Output the [x, y] coordinate of the center of the cell containing the given text.  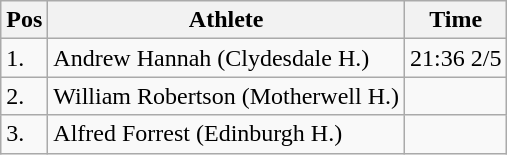
3. [24, 134]
Alfred Forrest (Edinburgh H.) [226, 134]
1. [24, 58]
2. [24, 96]
21:36 2/5 [456, 58]
Athlete [226, 20]
William Robertson (Motherwell H.) [226, 96]
Time [456, 20]
Andrew Hannah (Clydesdale H.) [226, 58]
Pos [24, 20]
